Extract the [x, y] coordinate from the center of the cell holding the provided text.  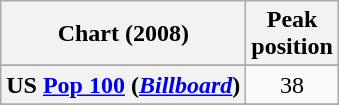
US Pop 100 (Billboard) [124, 85]
38 [292, 85]
Peakposition [292, 34]
Chart (2008) [124, 34]
